Find where the given text appears and provide that cell's center as (x, y) coordinate. 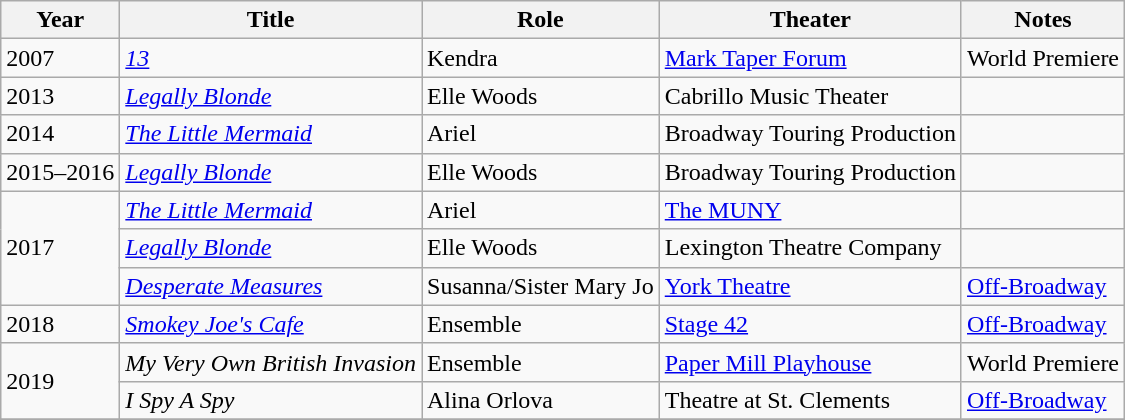
Role (541, 20)
Susanna/Sister Mary Jo (541, 286)
2007 (60, 58)
Mark Taper Forum (810, 58)
2019 (60, 381)
My Very Own British Invasion (271, 362)
Cabrillo Music Theater (810, 96)
2015–2016 (60, 172)
2014 (60, 134)
Desperate Measures (271, 286)
York Theatre (810, 286)
The MUNY (810, 210)
Notes (1042, 20)
Lexington Theatre Company (810, 248)
Paper Mill Playhouse (810, 362)
Alina Orlova (541, 400)
I Spy A Spy (271, 400)
Theater (810, 20)
Theatre at St. Clements (810, 400)
Title (271, 20)
13 (271, 58)
Smokey Joe's Cafe (271, 324)
2017 (60, 248)
2018 (60, 324)
2013 (60, 96)
Year (60, 20)
Stage 42 (810, 324)
Kendra (541, 58)
